Find where the given text appears and provide that cell's center as [X, Y] coordinate. 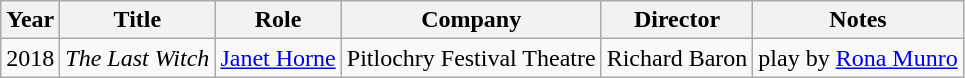
Role [278, 20]
play by Rona Munro [858, 58]
Year [30, 20]
The Last Witch [138, 58]
Title [138, 20]
Company [471, 20]
Notes [858, 20]
Pitlochry Festival Theatre [471, 58]
Director [677, 20]
Janet Horne [278, 58]
2018 [30, 58]
Richard Baron [677, 58]
